For the text-containing cell, return its midpoint in (X, Y) coordinate format. 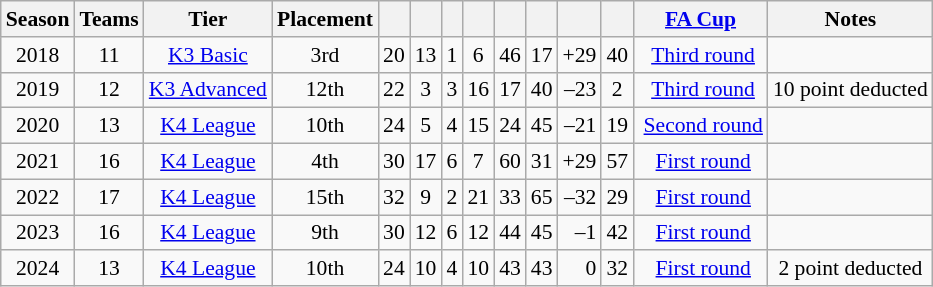
11 (108, 55)
15 (478, 126)
31 (542, 162)
0 (580, 269)
Tier (208, 19)
44 (510, 233)
2021 (38, 162)
–21 (580, 126)
65 (542, 197)
4th (325, 162)
33 (510, 197)
–32 (580, 197)
2 point deducted (850, 269)
2020 (38, 126)
2018 (38, 55)
21 (478, 197)
K3 Basic (208, 55)
1 (452, 55)
7 (478, 162)
9 (426, 197)
K3 Advanced (208, 90)
42 (617, 233)
12th (325, 90)
29 (617, 197)
Season (38, 19)
Second round (700, 126)
57 (617, 162)
15th (325, 197)
2024 (38, 269)
60 (510, 162)
20 (394, 55)
46 (510, 55)
–23 (580, 90)
10 point deducted (850, 90)
22 (394, 90)
3rd (325, 55)
–1 (580, 233)
2023 (38, 233)
2022 (38, 197)
5 (426, 126)
9th (325, 233)
Notes (850, 19)
2019 (38, 90)
Placement (325, 19)
FA Cup (700, 19)
Teams (108, 19)
19 (617, 126)
